Detect which cell encompasses the target text, then output its (x, y) center coordinate. 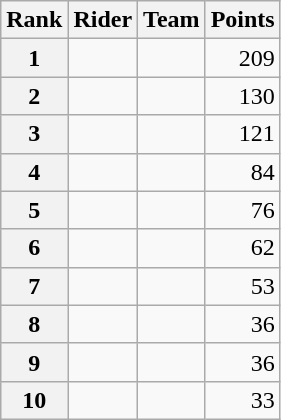
121 (242, 134)
33 (242, 400)
5 (34, 210)
1 (34, 58)
84 (242, 172)
8 (34, 324)
209 (242, 58)
9 (34, 362)
4 (34, 172)
Rider (103, 20)
53 (242, 286)
6 (34, 248)
130 (242, 96)
10 (34, 400)
62 (242, 248)
Points (242, 20)
7 (34, 286)
3 (34, 134)
Rank (34, 20)
76 (242, 210)
2 (34, 96)
Team (172, 20)
